From the cell containing the given text, extract its center point as [X, Y] coordinate. 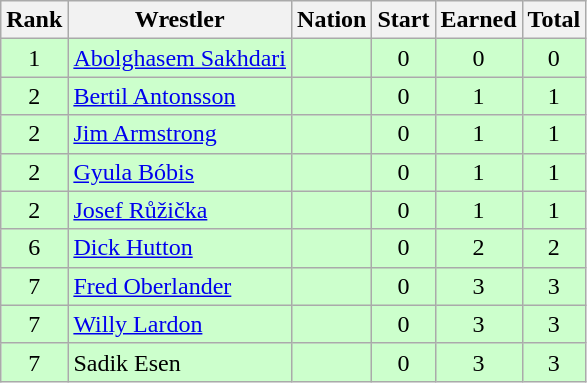
Willy Lardon [180, 324]
Start [404, 20]
Wrestler [180, 20]
Earned [478, 20]
Total [554, 20]
Josef Růžička [180, 210]
Sadik Esen [180, 362]
Jim Armstrong [180, 134]
Fred Oberlander [180, 286]
Abolghasem Sakhdari [180, 58]
Nation [332, 20]
Rank [34, 20]
Gyula Bóbis [180, 172]
Bertil Antonsson [180, 96]
Dick Hutton [180, 248]
6 [34, 248]
